Determine the [X, Y] coordinate at the center of the cell enclosing the given text.  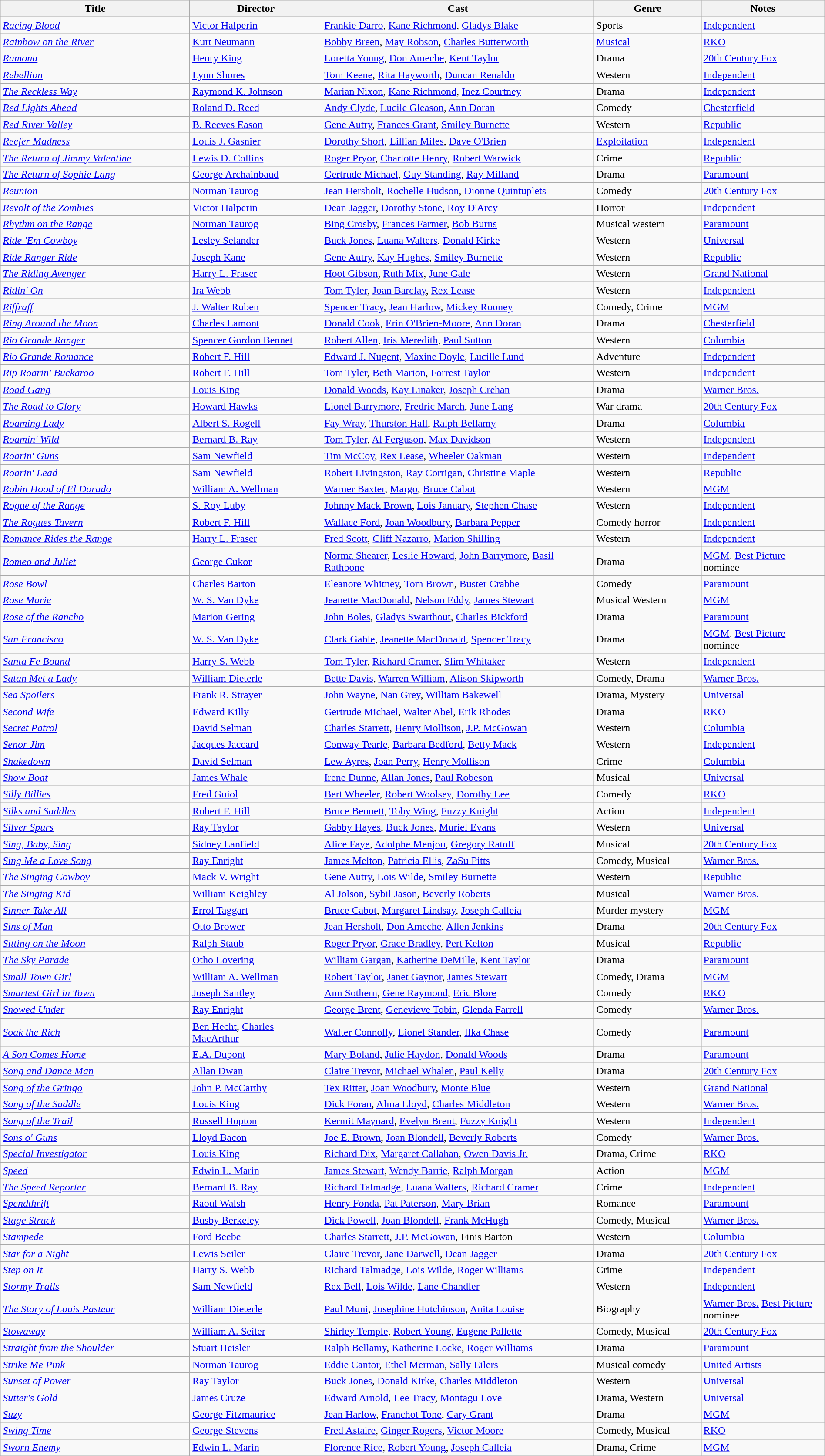
Red Lights Ahead [95, 108]
Senor Jim [95, 744]
Mack V. Wright [256, 877]
Raoul Walsh [256, 1204]
The Speed Reporter [95, 1187]
Roland D. Reed [256, 108]
Joe E. Brown, Joan Blondell, Beverly Roberts [458, 1137]
Charles Starrett, Henry Mollison, J.P. McGowan [458, 728]
Show Boat [95, 778]
Allan Dwan [256, 1071]
Musical western [647, 224]
Musical comedy [647, 1365]
Rex Bell, Lois Wilde, Lane Chandler [458, 1286]
Rio Grande Romance [95, 356]
Comedy horror [647, 522]
Reunion [95, 191]
Rogue of the Range [95, 506]
Satan Met a Lady [95, 678]
Santa Fe Bound [95, 662]
Walter Connolly, Lionel Stander, Ilka Chase [458, 1032]
Song of the Trail [95, 1121]
John Wayne, Nan Grey, William Bakewell [458, 695]
Sea Spoilers [95, 695]
Warner Baxter, Margo, Bruce Cabot [458, 489]
The Road to Glory [95, 406]
Alice Faye, Adolphe Menjou, Gregory Ratoff [458, 844]
Swing Time [95, 1431]
Director [256, 9]
Jacques Jaccard [256, 744]
Racing Blood [95, 25]
Ford Beebe [256, 1237]
Sworn Enemy [95, 1447]
United Artists [763, 1365]
Spencer Gordon Bennet [256, 340]
Robert Taylor, Janet Gaynor, James Stewart [458, 976]
War drama [647, 406]
Notes [763, 9]
Murder mystery [647, 910]
Richard Dix, Margaret Callahan, Owen Davis Jr. [458, 1154]
Ben Hecht, Charles MacArthur [256, 1032]
Rose Bowl [95, 584]
Road Gang [95, 390]
Rip Roarin' Buckaroo [95, 373]
Ring Around the Moon [95, 323]
Charles Starrett, J.P. McGowan, Finis Barton [458, 1237]
Roger Pryor, Grace Bradley, Pert Kelton [458, 943]
Louis J. Gasnier [256, 141]
Kermit Maynard, Evelyn Brent, Fuzzy Knight [458, 1121]
Tom Keene, Rita Hayworth, Duncan Renaldo [458, 75]
S. Roy Luby [256, 506]
Song of the Gringo [95, 1088]
Biography [647, 1308]
Tom Tyler, Beth Marion, Forrest Taylor [458, 373]
Bobby Breen, May Robson, Charles Butterworth [458, 42]
Sins of Man [95, 927]
Kurt Neumann [256, 42]
Henry King [256, 58]
James Whale [256, 778]
Ira Webb [256, 290]
Dean Jagger, Dorothy Stone, Roy D'Arcy [458, 208]
Fred Guiol [256, 794]
The Sky Parade [95, 960]
Gertrude Michael, Guy Standing, Ray Milland [458, 174]
The Return of Sophie Lang [95, 174]
Norma Shearer, Leslie Howard, John Barrymore, Basil Rathbone [458, 562]
Stampede [95, 1237]
Ralph Staub [256, 943]
Rainbow on the River [95, 42]
Robert Livingston, Ray Corrigan, Christine Maple [458, 472]
Musical Western [647, 600]
Romeo and Juliet [95, 562]
Gene Autry, Frances Grant, Smiley Burnette [458, 124]
Song and Dance Man [95, 1071]
Frankie Darro, Kane Richmond, Gladys Blake [458, 25]
Russell Hopton [256, 1121]
J. Walter Ruben [256, 307]
Tom Tyler, Richard Cramer, Slim Whitaker [458, 662]
Rose of the Rancho [95, 617]
Stage Struck [95, 1220]
Ramona [95, 58]
Claire Trevor, Michael Whalen, Paul Kelly [458, 1071]
Genre [647, 9]
George Archainbaud [256, 174]
Rhythm on the Range [95, 224]
Sutter's Gold [95, 1398]
George Stevens [256, 1431]
Ride 'Em Cowboy [95, 241]
Donald Woods, Kay Linaker, Joseph Crehan [458, 390]
Lewis Seiler [256, 1253]
Spendthrift [95, 1204]
Lynn Shores [256, 75]
Marion Gering [256, 617]
Smartest Girl in Town [95, 993]
Silks and Saddles [95, 811]
Johnny Mack Brown, Lois January, Stephen Chase [458, 506]
Otho Lovering [256, 960]
Raymond K. Johnson [256, 91]
Soak the Rich [95, 1032]
Small Town Girl [95, 976]
Eleanore Whitney, Tom Brown, Buster Crabbe [458, 584]
Title [95, 9]
Star for a Night [95, 1253]
Eddie Cantor, Ethel Merman, Sally Eilers [458, 1365]
The Reckless Way [95, 91]
Edward Arnold, Lee Tracy, Montagu Love [458, 1398]
E.A. Dupont [256, 1055]
Howard Hawks [256, 406]
Reefer Madness [95, 141]
Spencer Tracy, Jean Harlow, Mickey Rooney [458, 307]
Step on It [95, 1270]
Fay Wray, Thurston Hall, Ralph Bellamy [458, 423]
Robert Allen, Iris Meredith, Paul Sutton [458, 340]
Bert Wheeler, Robert Woolsey, Dorothy Lee [458, 794]
Speed [95, 1170]
William Gargan, Katherine DeMille, Kent Taylor [458, 960]
Tom Tyler, Al Ferguson, Max Davidson [458, 439]
Romance Rides the Range [95, 539]
Dick Foran, Alma Lloyd, Charles Middleton [458, 1104]
George Fitzmaurice [256, 1414]
Gene Autry, Lois Wilde, Smiley Burnette [458, 877]
Florence Rice, Robert Young, Joseph Calleia [458, 1447]
Dorothy Short, Lillian Miles, Dave O'Brien [458, 141]
Sidney Lanfield [256, 844]
Tex Ritter, Joan Woodbury, Monte Blue [458, 1088]
Tim McCoy, Rex Lease, Wheeler Oakman [458, 456]
Sports [647, 25]
Henry Fonda, Pat Paterson, Mary Brian [458, 1204]
Shakedown [95, 761]
Fred Astaire, Ginger Rogers, Victor Moore [458, 1431]
Loretta Young, Don Ameche, Kent Taylor [458, 58]
Cast [458, 9]
Silver Spurs [95, 827]
James Stewart, Wendy Barrie, Ralph Morgan [458, 1170]
Irene Dunne, Allan Jones, Paul Robeson [458, 778]
Conway Tearle, Barbara Bedford, Betty Mack [458, 744]
James Cruze [256, 1398]
Al Jolson, Sybil Jason, Beverly Roberts [458, 894]
Roarin' Lead [95, 472]
Stuart Heisler [256, 1348]
Romance [647, 1204]
Busby Berkeley [256, 1220]
The Singing Cowboy [95, 877]
Jean Harlow, Franchot Tone, Cary Grant [458, 1414]
Shirley Temple, Robert Young, Eugene Pallette [458, 1332]
The Singing Kid [95, 894]
Sunset of Power [95, 1381]
Robin Hood of El Dorado [95, 489]
Claire Trevor, Jane Darwell, Dean Jagger [458, 1253]
John P. McCarthy [256, 1088]
Special Investigator [95, 1154]
Sons o' Guns [95, 1137]
Rebellion [95, 75]
Bruce Cabot, Margaret Lindsay, Joseph Calleia [458, 910]
Drama, Western [647, 1398]
Frank R. Strayer [256, 695]
George Cukor [256, 562]
Stormy Trails [95, 1286]
Horror [647, 208]
Buck Jones, Luana Walters, Donald Kirke [458, 241]
Adventure [647, 356]
Jeanette MacDonald, Nelson Eddy, James Stewart [458, 600]
The Rogues Tavern [95, 522]
Paul Muni, Josephine Hutchinson, Anita Louise [458, 1308]
Warner Bros. Best Picture nominee [763, 1308]
Stowaway [95, 1332]
Snowed Under [95, 1009]
William Keighley [256, 894]
Straight from the Shoulder [95, 1348]
Second Wife [95, 711]
Bruce Bennett, Toby Wing, Fuzzy Knight [458, 811]
Edward J. Nugent, Maxine Doyle, Lucille Lund [458, 356]
Gertrude Michael, Walter Abel, Erik Rhodes [458, 711]
Lloyd Bacon [256, 1137]
Bing Crosby, Frances Farmer, Bob Burns [458, 224]
Dick Powell, Joan Blondell, Frank McHugh [458, 1220]
Mary Boland, Julie Haydon, Donald Woods [458, 1055]
Riffraff [95, 307]
Joseph Santley [256, 993]
Gene Autry, Kay Hughes, Smiley Burnette [458, 257]
Comedy, Crime [647, 307]
Lewis D. Collins [256, 158]
Clark Gable, Jeanette MacDonald, Spencer Tracy [458, 639]
Joseph Kane [256, 257]
Andy Clyde, Lucile Gleason, Ann Doran [458, 108]
Sinner Take All [95, 910]
Bette Davis, Warren William, Alison Skipworth [458, 678]
Buck Jones, Donald Kirke, Charles Middleton [458, 1381]
Rose Marie [95, 600]
Roarin' Guns [95, 456]
Charles Lamont [256, 323]
John Boles, Gladys Swarthout, Charles Bickford [458, 617]
Jean Hersholt, Don Ameche, Allen Jenkins [458, 927]
Edward Killy [256, 711]
Wallace Ford, Joan Woodbury, Barbara Pepper [458, 522]
Charles Barton [256, 584]
Albert S. Rogell [256, 423]
Ralph Bellamy, Katherine Locke, Roger Williams [458, 1348]
Silly Billies [95, 794]
William A. Seiter [256, 1332]
Hoot Gibson, Ruth Mix, June Gale [458, 274]
George Brent, Genevieve Tobin, Glenda Farrell [458, 1009]
Jean Hersholt, Rochelle Hudson, Dionne Quintuplets [458, 191]
Ride Ranger Ride [95, 257]
Otto Brower [256, 927]
A Son Comes Home [95, 1055]
Ridin' On [95, 290]
Roger Pryor, Charlotte Henry, Robert Warwick [458, 158]
The Riding Avenger [95, 274]
Sing Me a Love Song [95, 861]
Lionel Barrymore, Fredric March, June Lang [458, 406]
Sitting on the Moon [95, 943]
Richard Talmadge, Lois Wilde, Roger Williams [458, 1270]
Errol Taggart [256, 910]
Sing, Baby, Sing [95, 844]
James Melton, Patricia Ellis, ZaSu Pitts [458, 861]
San Francisco [95, 639]
Lew Ayres, Joan Perry, Henry Mollison [458, 761]
Gabby Hayes, Buck Jones, Muriel Evans [458, 827]
Marian Nixon, Kane Richmond, Inez Courtney [458, 91]
Song of the Saddle [95, 1104]
Rio Grande Ranger [95, 340]
The Return of Jimmy Valentine [95, 158]
Revolt of the Zombies [95, 208]
B. Reeves Eason [256, 124]
Roamin' Wild [95, 439]
Drama, Mystery [647, 695]
Lesley Selander [256, 241]
Roaming Lady [95, 423]
Donald Cook, Erin O'Brien-Moore, Ann Doran [458, 323]
The Story of Louis Pasteur [95, 1308]
Secret Patrol [95, 728]
Strike Me Pink [95, 1365]
Fred Scott, Cliff Nazarro, Marion Shilling [458, 539]
Richard Talmadge, Luana Walters, Richard Cramer [458, 1187]
Exploitation [647, 141]
Tom Tyler, Joan Barclay, Rex Lease [458, 290]
Ann Sothern, Gene Raymond, Eric Blore [458, 993]
Suzy [95, 1414]
Red River Valley [95, 124]
